Return [X, Y] of the center of cell containing provided text 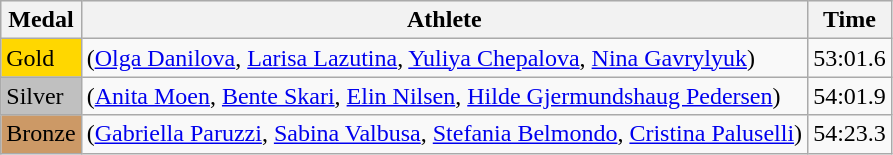
(Anita Moen, Bente Skari, Elin Nilsen, Hilde Gjermundshaug Pedersen) [444, 96]
Gold [41, 58]
(Gabriella Paruzzi, Sabina Valbusa, Stefania Belmondo, Cristina Paluselli) [444, 134]
Silver [41, 96]
Time [850, 20]
54:23.3 [850, 134]
Athlete [444, 20]
54:01.9 [850, 96]
Bronze [41, 134]
53:01.6 [850, 58]
Medal [41, 20]
(Olga Danilova, Larisa Lazutina, Yuliya Chepalova, Nina Gavrylyuk) [444, 58]
